Return the [x, y] coordinate for the center point of the cell that contains the specified text.  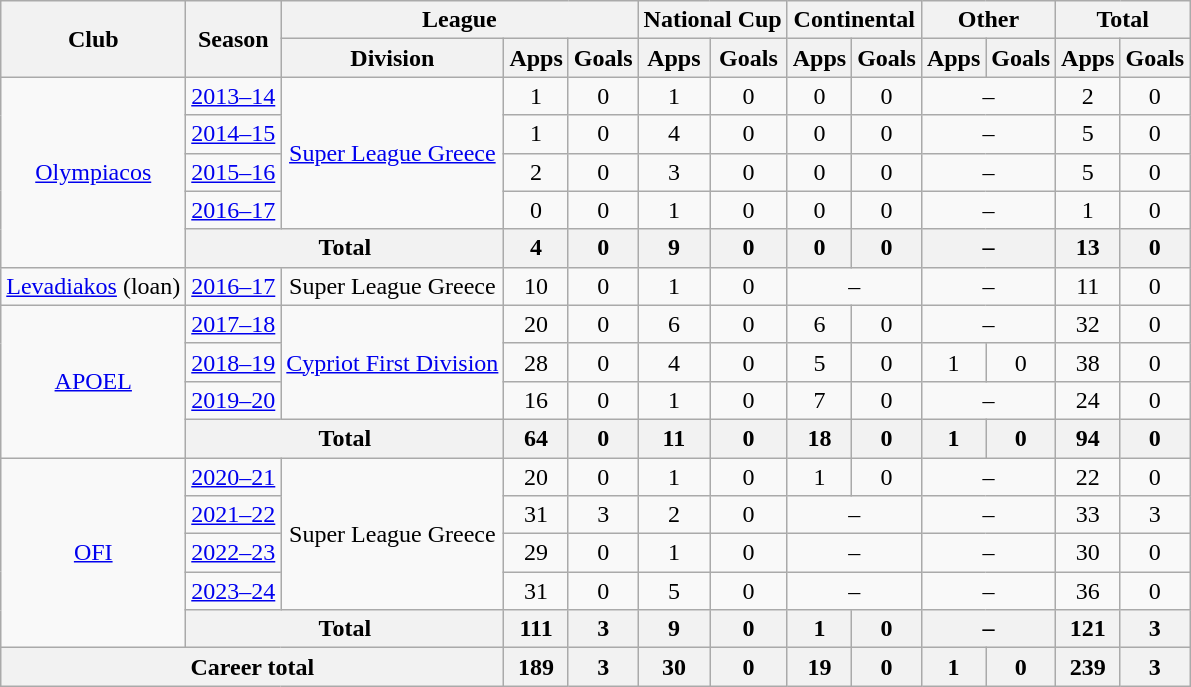
Other [988, 20]
18 [819, 438]
22 [1088, 477]
OFI [94, 553]
36 [1088, 591]
239 [1088, 667]
16 [536, 400]
2018–19 [234, 362]
24 [1088, 400]
29 [536, 553]
League [460, 20]
19 [819, 667]
13 [1088, 248]
10 [536, 286]
189 [536, 667]
Cypriot First Division [392, 362]
2022–23 [234, 553]
28 [536, 362]
Olympiacos [94, 172]
2023–24 [234, 591]
2014–15 [234, 134]
2021–22 [234, 515]
Career total [252, 667]
National Cup [712, 20]
2020–21 [234, 477]
Division [392, 58]
2019–20 [234, 400]
Continental [854, 20]
121 [1088, 629]
64 [536, 438]
Levadiakos (loan) [94, 286]
38 [1088, 362]
Season [234, 39]
2013–14 [234, 96]
APOEL [94, 381]
7 [819, 400]
2015–16 [234, 172]
111 [536, 629]
2017–18 [234, 324]
33 [1088, 515]
Club [94, 39]
32 [1088, 324]
94 [1088, 438]
